Scan for the cell matching the given text and deliver its (x, y) coordinate at center. 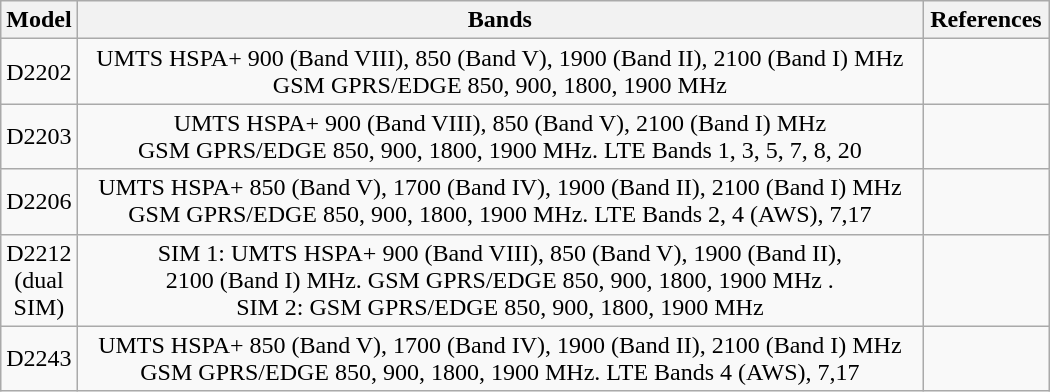
D2243 (39, 358)
UMTS HSPA+ 900 (Band VIII), 850 (Band V), 2100 (Band I) MHzGSM GPRS/EDGE 850, 900, 1800, 1900 MHz. LTE Bands 1, 3, 5, 7, 8, 20 (500, 136)
UMTS HSPA+ 900 (Band VIII), 850 (Band V), 1900 (Band II), 2100 (Band I) MHzGSM GPRS/EDGE 850, 900, 1800, 1900 MHz (500, 72)
D2202 (39, 72)
Model (39, 20)
D2212 (dual SIM) (39, 280)
UMTS HSPA+ 850 (Band V), 1700 (Band IV), 1900 (Band II), 2100 (Band I) MHzGSM GPRS/EDGE 850, 900, 1800, 1900 MHz. LTE Bands 4 (AWS), 7,17 (500, 358)
Bands (500, 20)
D2206 (39, 202)
UMTS HSPA+ 850 (Band V), 1700 (Band IV), 1900 (Band II), 2100 (Band I) MHzGSM GPRS/EDGE 850, 900, 1800, 1900 MHz. LTE Bands 2, 4 (AWS), 7,17 (500, 202)
References (986, 20)
D2203 (39, 136)
